Return the [X, Y] coordinate for the center point of the cell that contains the specified text.  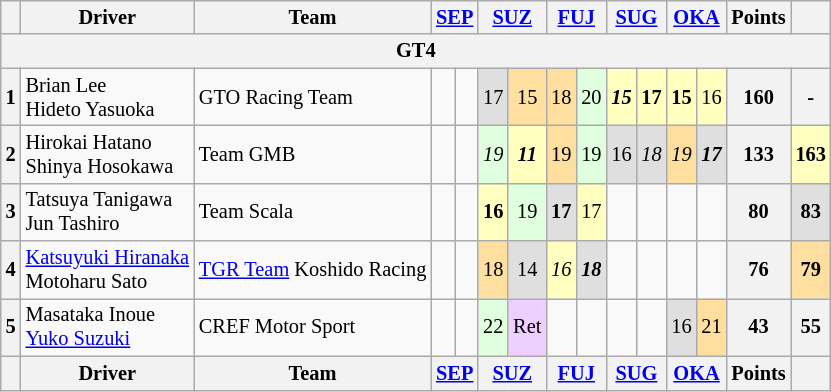
4 [11, 270]
21 [711, 327]
20 [591, 97]
163 [811, 154]
76 [759, 270]
43 [759, 327]
Ret [527, 327]
Tatsuya Tanigawa Jun Tashiro [108, 212]
1 [11, 97]
Katsuyuki Hiranaka Motoharu Sato [108, 270]
3 [11, 212]
CREF Motor Sport [312, 327]
133 [759, 154]
83 [811, 212]
2 [11, 154]
55 [811, 327]
TGR Team Koshido Racing [312, 270]
Hirokai Hatano Shinya Hosokawa [108, 154]
79 [811, 270]
14 [527, 270]
GTO Racing Team [312, 97]
Team Scala [312, 212]
80 [759, 212]
22 [493, 327]
Brian Lee Hideto Yasuoka [108, 97]
160 [759, 97]
GT4 [416, 51]
- [811, 97]
Team GMB [312, 154]
Masataka Inoue Yuko Suzuki [108, 327]
5 [11, 327]
11 [527, 154]
